Detect which cell encompasses the target text, then output its [x, y] center coordinate. 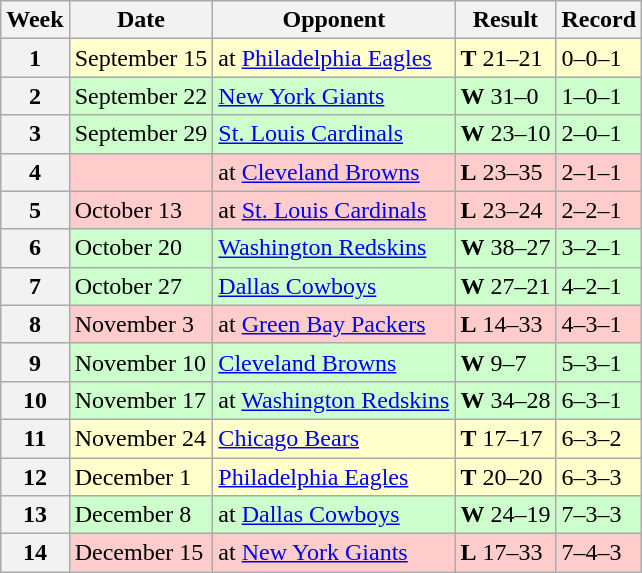
L 14–33 [506, 324]
at Philadelphia Eagles [334, 58]
1 [35, 58]
6–3–1 [599, 400]
Week [35, 20]
7–4–3 [599, 553]
7 [35, 286]
Washington Redskins [334, 248]
September 15 [141, 58]
14 [35, 553]
December 8 [141, 515]
November 10 [141, 362]
11 [35, 438]
5 [35, 210]
L 23–35 [506, 172]
T 17–17 [506, 438]
Opponent [334, 20]
at New York Giants [334, 553]
2–2–1 [599, 210]
W 38–27 [506, 248]
4–3–1 [599, 324]
Cleveland Browns [334, 362]
September 29 [141, 134]
at St. Louis Cardinals [334, 210]
W 34–28 [506, 400]
November 3 [141, 324]
W 23–10 [506, 134]
Dallas Cowboys [334, 286]
L 23–24 [506, 210]
at Green Bay Packers [334, 324]
8 [35, 324]
4 [35, 172]
7–3–3 [599, 515]
6–3–2 [599, 438]
13 [35, 515]
October 13 [141, 210]
12 [35, 477]
November 24 [141, 438]
December 1 [141, 477]
6 [35, 248]
Result [506, 20]
December 15 [141, 553]
L 17–33 [506, 553]
0–0–1 [599, 58]
W 27–21 [506, 286]
St. Louis Cardinals [334, 134]
W 9–7 [506, 362]
Record [599, 20]
New York Giants [334, 96]
10 [35, 400]
1–0–1 [599, 96]
6–3–3 [599, 477]
October 27 [141, 286]
at Washington Redskins [334, 400]
at Cleveland Browns [334, 172]
2 [35, 96]
November 17 [141, 400]
T 21–21 [506, 58]
September 22 [141, 96]
at Dallas Cowboys [334, 515]
3–2–1 [599, 248]
3 [35, 134]
2–0–1 [599, 134]
T 20–20 [506, 477]
5–3–1 [599, 362]
9 [35, 362]
W 24–19 [506, 515]
October 20 [141, 248]
4–2–1 [599, 286]
W 31–0 [506, 96]
Philadelphia Eagles [334, 477]
Chicago Bears [334, 438]
2–1–1 [599, 172]
Date [141, 20]
